For the text-containing cell, return its midpoint in [X, Y] coordinate format. 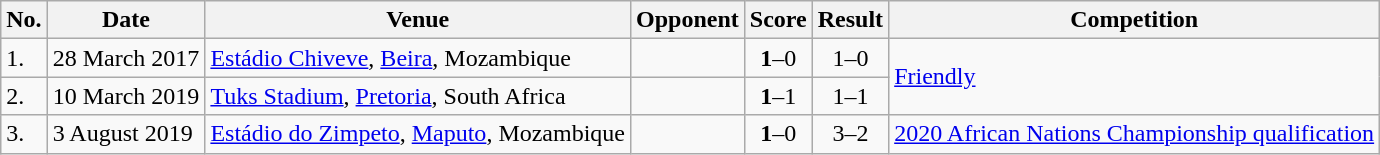
3 August 2019 [126, 134]
3. [24, 134]
Opponent [688, 20]
Estádio do Zimpeto, Maputo, Mozambique [418, 134]
1. [24, 58]
Date [126, 20]
No. [24, 20]
Venue [418, 20]
10 March 2019 [126, 96]
Tuks Stadium, Pretoria, South Africa [418, 96]
2020 African Nations Championship qualification [1134, 134]
3–2 [850, 134]
Score [778, 20]
Estádio Chiveve, Beira, Mozambique [418, 58]
Friendly [1134, 77]
Competition [1134, 20]
28 March 2017 [126, 58]
Result [850, 20]
2. [24, 96]
